Return the (x, y) coordinate for the center point of the cell that contains the specified text.  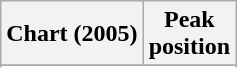
Peakposition (189, 34)
Chart (2005) (72, 34)
